Provide the (x, y) coordinate of the cell's center where the given text is located.  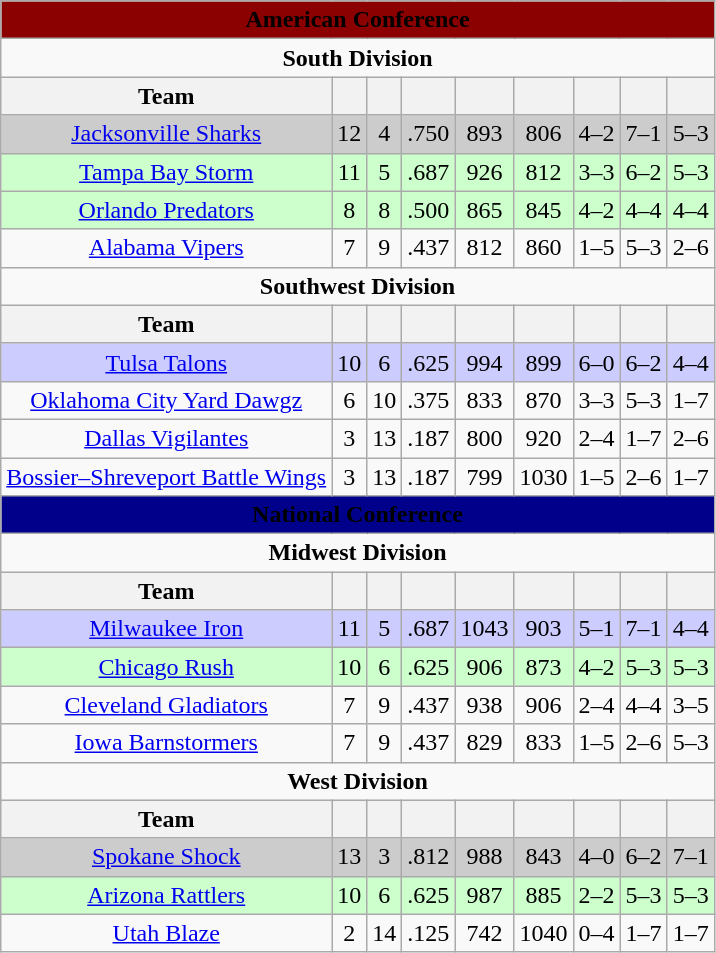
14 (384, 933)
987 (484, 895)
903 (544, 629)
893 (484, 134)
829 (484, 743)
Chicago Rush (166, 667)
.375 (428, 400)
4–0 (596, 857)
Tulsa Talons (166, 362)
926 (484, 172)
870 (544, 400)
899 (544, 362)
Oklahoma City Yard Dawgz (166, 400)
American Conference (358, 20)
Midwest Division (358, 553)
Spokane Shock (166, 857)
873 (544, 667)
2–2 (596, 895)
742 (484, 933)
6–0 (596, 362)
988 (484, 857)
1043 (484, 629)
1030 (544, 477)
4 (384, 134)
806 (544, 134)
800 (484, 438)
Southwest Division (358, 286)
799 (484, 477)
1040 (544, 933)
Orlando Predators (166, 210)
Jacksonville Sharks (166, 134)
885 (544, 895)
Arizona Rattlers (166, 895)
845 (544, 210)
Cleveland Gladiators (166, 705)
.812 (428, 857)
860 (544, 248)
South Division (358, 58)
National Conference (358, 515)
920 (544, 438)
843 (544, 857)
5–1 (596, 629)
Utah Blaze (166, 933)
West Division (358, 781)
12 (350, 134)
865 (484, 210)
.125 (428, 933)
Iowa Barnstormers (166, 743)
Dallas Vigilantes (166, 438)
Milwaukee Iron (166, 629)
994 (484, 362)
938 (484, 705)
Alabama Vipers (166, 248)
.750 (428, 134)
0–4 (596, 933)
2 (350, 933)
.500 (428, 210)
Tampa Bay Storm (166, 172)
Bossier–Shreveport Battle Wings (166, 477)
3–5 (690, 705)
